Search for the cell housing the specified text and yield its [X, Y] center coordinate. 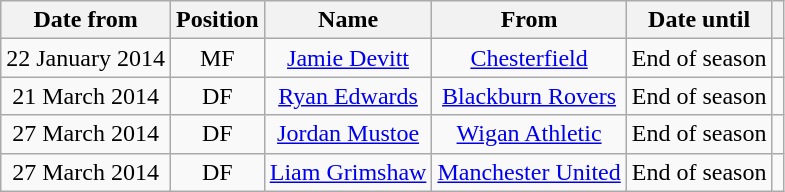
Chesterfield [529, 58]
21 March 2014 [86, 96]
MF [217, 58]
Name [348, 20]
Liam Grimshaw [348, 172]
Jordan Mustoe [348, 134]
Position [217, 20]
Date from [86, 20]
Blackburn Rovers [529, 96]
From [529, 20]
Manchester United [529, 172]
Jamie Devitt [348, 58]
Ryan Edwards [348, 96]
Wigan Athletic [529, 134]
22 January 2014 [86, 58]
Date until [699, 20]
